Capture the cell that displays the provided text and extract its [x, y] central coordinate. 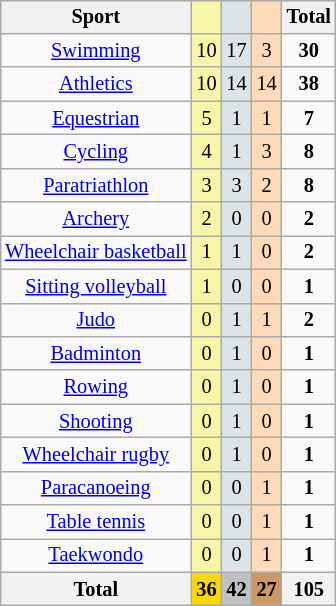
Archery [96, 219]
7 [309, 118]
38 [309, 84]
Paratriathlon [96, 185]
17 [237, 51]
42 [237, 589]
27 [267, 589]
Taekwondo [96, 556]
30 [309, 51]
Wheelchair rugby [96, 455]
Athletics [96, 84]
5 [206, 118]
Judo [96, 320]
Shooting [96, 421]
105 [309, 589]
4 [206, 152]
Equestrian [96, 118]
Rowing [96, 387]
Cycling [96, 152]
Swimming [96, 51]
Table tennis [96, 522]
Sport [96, 17]
Wheelchair basketball [96, 253]
Badminton [96, 354]
36 [206, 589]
Paracanoeing [96, 488]
Sitting volleyball [96, 286]
